For the text-containing cell, return its midpoint in (X, Y) coordinate format. 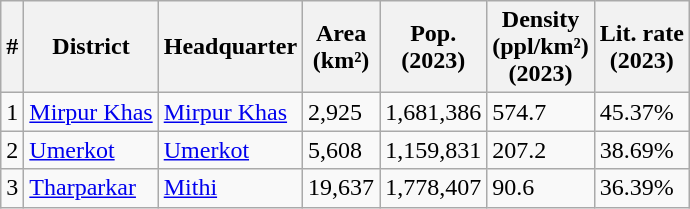
Tharparkar (91, 188)
Mithi (230, 188)
District (91, 47)
1,681,386 (434, 112)
207.2 (541, 150)
45.37% (642, 112)
36.39% (642, 188)
Pop.(2023) (434, 47)
90.6 (541, 188)
19,637 (342, 188)
# (12, 47)
Area(km²) (342, 47)
Density(ppl/km²)(2023) (541, 47)
1 (12, 112)
5,608 (342, 150)
2 (12, 150)
1,778,407 (434, 188)
1,159,831 (434, 150)
574.7 (541, 112)
2,925 (342, 112)
3 (12, 188)
Headquarter (230, 47)
38.69% (642, 150)
Lit. rate(2023) (642, 47)
